For the text-containing cell, return its midpoint in (X, Y) coordinate format. 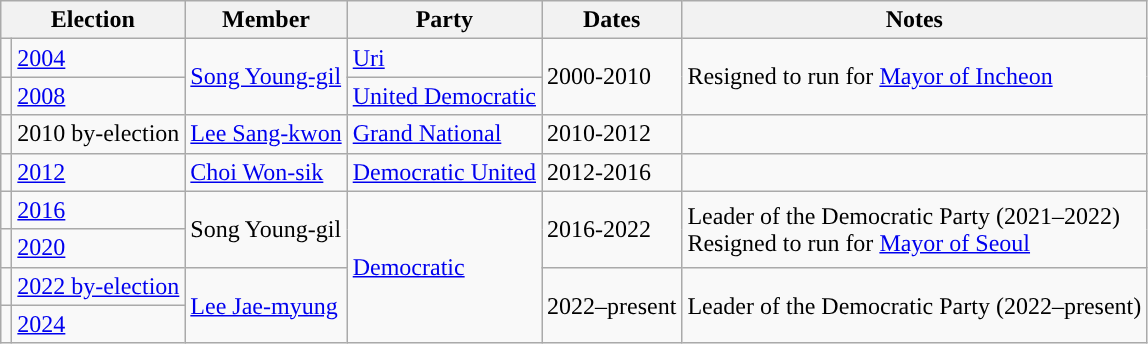
2020 (98, 248)
2010 by-election (98, 134)
Election (93, 20)
Grand National (444, 134)
Party (444, 20)
Notes (914, 20)
2016 (98, 210)
Lee Jae-myung (266, 305)
2016-2022 (612, 229)
Leader of the Democratic Party (2022–present) (914, 305)
Uri (444, 58)
United Democratic (444, 96)
2008 (98, 96)
2010-2012 (612, 134)
2012 (98, 172)
Lee Sang-kwon (266, 134)
2024 (98, 324)
Dates (612, 20)
Resigned to run for Mayor of Incheon (914, 77)
Choi Won-sik (266, 172)
2012-2016 (612, 172)
2022 by-election (98, 286)
Leader of the Democratic Party (2021–2022)Resigned to run for Mayor of Seoul (914, 229)
Democratic United (444, 172)
Member (266, 20)
2004 (98, 58)
Democratic (444, 267)
2000-2010 (612, 77)
2022–present (612, 305)
